Identify which cell holds the provided text, then report its (X, Y) central coordinate. 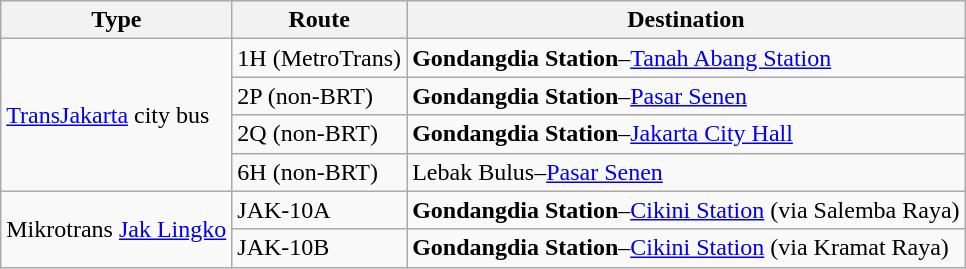
1H (MetroTrans) (320, 58)
JAK-10B (320, 248)
Type (116, 20)
JAK-10A (320, 210)
Mikrotrans Jak Lingko (116, 229)
Gondangdia Station–Jakarta City Hall (686, 134)
6H (non-BRT) (320, 172)
Destination (686, 20)
TransJakarta city bus (116, 115)
2Q (non-BRT) (320, 134)
Gondangdia Station–Cikini Station (via Salemba Raya) (686, 210)
Gondangdia Station–Pasar Senen (686, 96)
2P (non-BRT) (320, 96)
Gondangdia Station–Cikini Station (via Kramat Raya) (686, 248)
Route (320, 20)
Gondangdia Station–Tanah Abang Station (686, 58)
Lebak Bulus–Pasar Senen (686, 172)
